Search for the cell housing the specified text and yield its (X, Y) center coordinate. 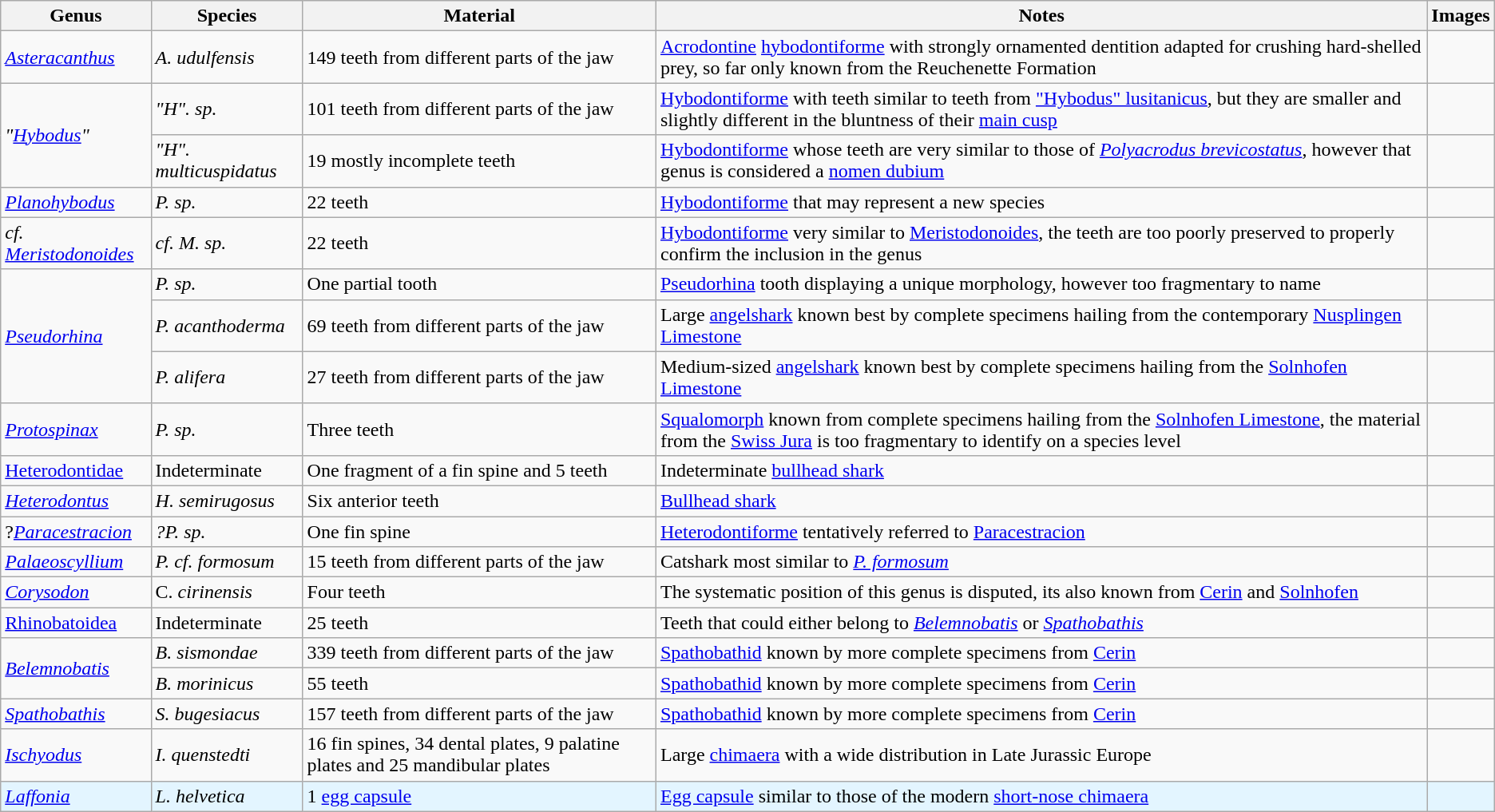
L. helvetica (227, 796)
149 teeth from different parts of the jaw (479, 57)
cf. M. sp. (227, 243)
?P. sp. (227, 531)
Laffonia (76, 796)
The systematic position of this genus is disputed, its also known from Cerin and Solnhofen (1041, 592)
101 teeth from different parts of the jaw (479, 109)
Notes (1041, 16)
55 teeth (479, 683)
One partial tooth (479, 284)
Material (479, 16)
Egg capsule similar to those of the modern short-nose chimaera (1041, 796)
Planohybodus (76, 202)
157 teeth from different parts of the jaw (479, 714)
P. cf. formosum (227, 562)
25 teeth (479, 623)
Bullhead shark (1041, 501)
S. bugesiacus (227, 714)
Teeth that could either belong to Belemnobatis or Spathobathis (1041, 623)
cf. Meristodonoides (76, 243)
Palaeoscyllium (76, 562)
Spathobathis (76, 714)
Heterodontiforme tentatively referred to Paracestracion (1041, 531)
Heterodontidae (76, 470)
Asteracanthus (76, 57)
Hybodontiforme very similar to Meristodonoides, the teeth are too poorly preserved to properly confirm the inclusion in the genus (1041, 243)
H. semirugosus (227, 501)
Large angelshark known best by complete specimens hailing from the contemporary Nusplingen Limestone (1041, 326)
Hybodontiforme that may represent a new species (1041, 202)
Protospinax (76, 430)
19 mostly incomplete teeth (479, 161)
339 teeth from different parts of the jaw (479, 653)
B. morinicus (227, 683)
Belemnobatis (76, 668)
Rhinobatoidea (76, 623)
?Paracestracion (76, 531)
C. cirinensis (227, 592)
Genus (76, 16)
Heterodontus (76, 501)
"H". multicuspidatus (227, 161)
Images (1461, 16)
Large chimaera with a wide distribution in Late Jurassic Europe (1041, 755)
P. acanthoderma (227, 326)
"Hybodus" (76, 135)
"H". sp. (227, 109)
Corysodon (76, 592)
Pseudorhina (76, 336)
27 teeth from different parts of the jaw (479, 377)
One fragment of a fin spine and 5 teeth (479, 470)
69 teeth from different parts of the jaw (479, 326)
Catshark most similar to P. formosum (1041, 562)
Four teeth (479, 592)
Ischyodus (76, 755)
B. sismondae (227, 653)
Six anterior teeth (479, 501)
I. quenstedti (227, 755)
Species (227, 16)
One fin spine (479, 531)
Indeterminate bullhead shark (1041, 470)
16 fin spines, 34 dental plates, 9 palatine plates and 25 mandibular plates (479, 755)
Hybodontiforme whose teeth are very similar to those of Polyacrodus brevicostatus, however that genus is considered a nomen dubium (1041, 161)
Medium-sized angelshark known best by complete specimens hailing from the Solnhofen Limestone (1041, 377)
15 teeth from different parts of the jaw (479, 562)
1 egg capsule (479, 796)
Pseudorhina tooth displaying a unique morphology, however too fragmentary to name (1041, 284)
Three teeth (479, 430)
P. alifera (227, 377)
A. udulfensis (227, 57)
